Capture the cell that displays the provided text and extract its (X, Y) central coordinate. 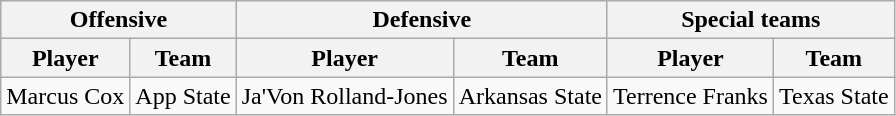
Defensive (422, 20)
Arkansas State (530, 96)
Ja'Von Rolland-Jones (344, 96)
Texas State (834, 96)
App State (183, 96)
Marcus Cox (66, 96)
Special teams (750, 20)
Offensive (118, 20)
Terrence Franks (690, 96)
